For the text-containing cell, return its midpoint in (x, y) coordinate format. 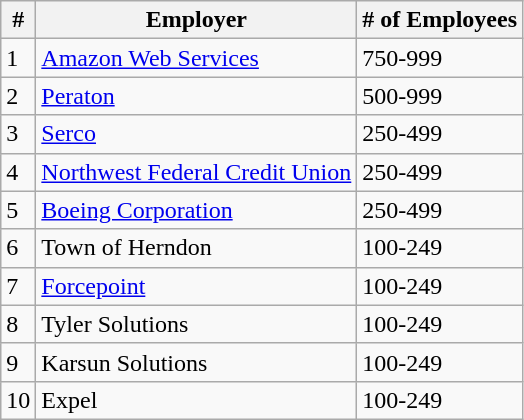
Expel (196, 400)
6 (18, 248)
9 (18, 362)
Karsun Solutions (196, 362)
2 (18, 96)
Amazon Web Services (196, 58)
4 (18, 172)
500-999 (440, 96)
Town of Herndon (196, 248)
Forcepoint (196, 286)
Peraton (196, 96)
# of Employees (440, 20)
5 (18, 210)
7 (18, 286)
750-999 (440, 58)
Northwest Federal Credit Union (196, 172)
10 (18, 400)
3 (18, 134)
Boeing Corporation (196, 210)
1 (18, 58)
# (18, 20)
8 (18, 324)
Serco (196, 134)
Tyler Solutions (196, 324)
Employer (196, 20)
